Search for the cell housing the specified text and yield its [x, y] center coordinate. 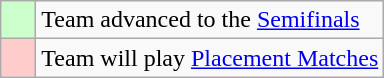
Team will play Placement Matches [210, 58]
Team advanced to the Semifinals [210, 20]
